Find where the given text appears and provide that cell's center as [X, Y] coordinate. 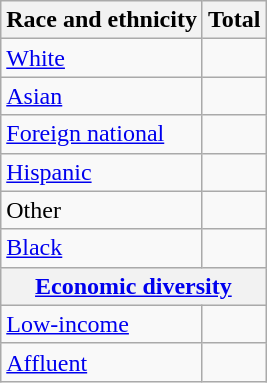
Total [234, 20]
Race and ethnicity [102, 20]
Low-income [102, 324]
Economic diversity [134, 286]
Black [102, 248]
Affluent [102, 362]
Foreign national [102, 134]
Other [102, 210]
Asian [102, 96]
Hispanic [102, 172]
White [102, 58]
